From the cell containing the given text, extract its center point as (x, y) coordinate. 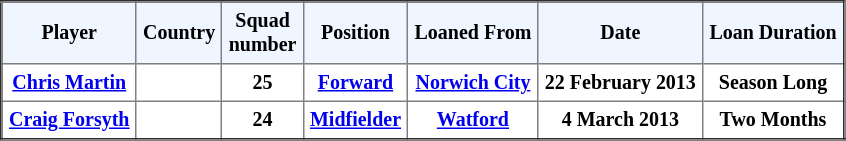
Position (356, 33)
Watford (473, 120)
Chris Martin (70, 83)
Country (179, 33)
Squadnumber (262, 33)
Loan Duration (774, 33)
Two Months (774, 120)
4 March 2013 (620, 120)
22 February 2013 (620, 83)
Craig Forsyth (70, 120)
Date (620, 33)
24 (262, 120)
Loaned From (473, 33)
Player (70, 33)
Norwich City (473, 83)
Midfielder (356, 120)
Season Long (774, 83)
25 (262, 83)
Forward (356, 83)
